From the cell containing the given text, extract its center point as [X, Y] coordinate. 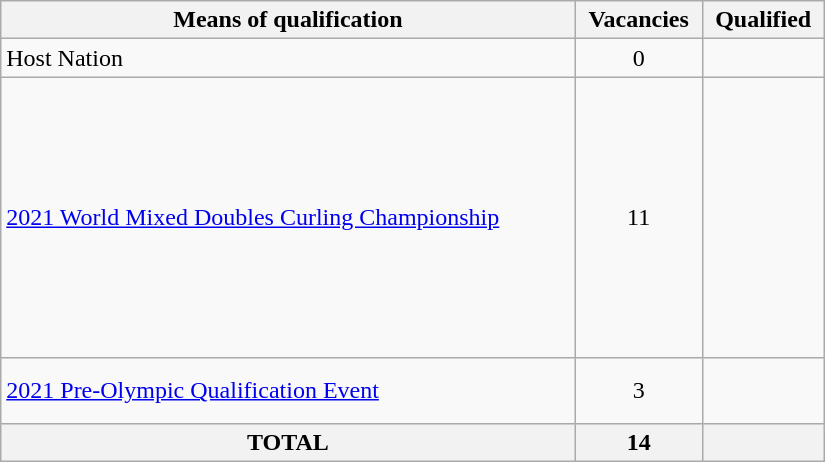
2021 Pre-Olympic Qualification Event [288, 390]
Host Nation [288, 58]
2021 World Mixed Doubles Curling Championship [288, 218]
11 [638, 218]
3 [638, 390]
Vacancies [638, 20]
TOTAL [288, 442]
Means of qualification [288, 20]
14 [638, 442]
Qualified [763, 20]
0 [638, 58]
